From the cell containing the given text, extract its center point as [X, Y] coordinate. 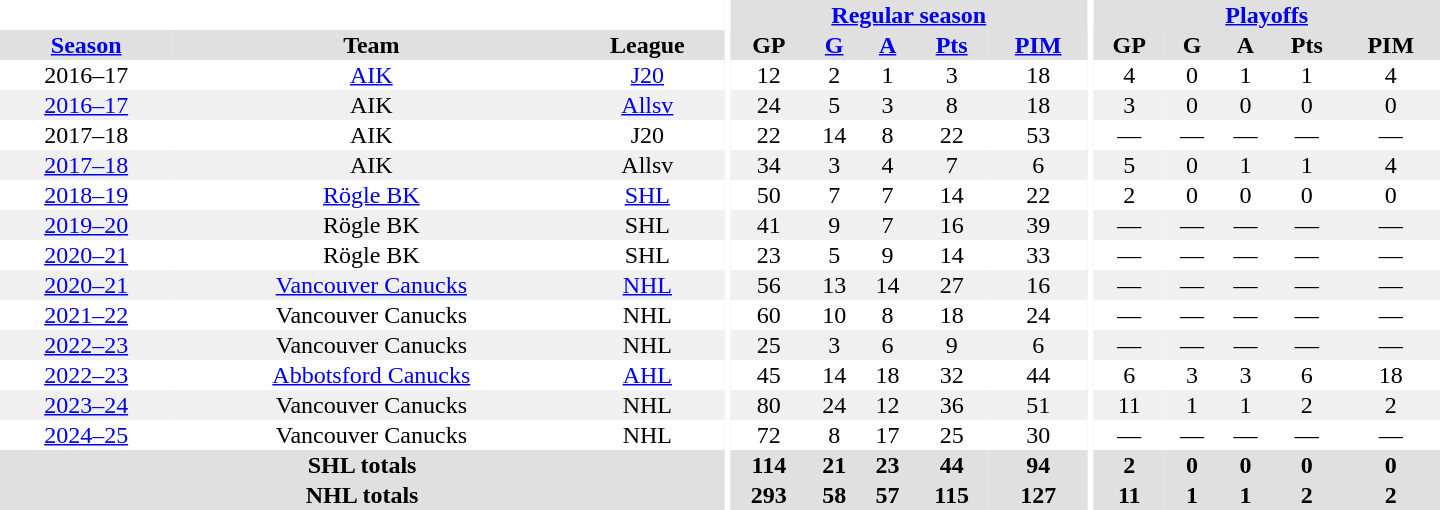
50 [768, 195]
10 [834, 315]
60 [768, 315]
32 [952, 375]
2018–19 [86, 195]
2019–20 [86, 225]
293 [768, 495]
17 [888, 435]
21 [834, 465]
AHL [647, 375]
58 [834, 495]
94 [1038, 465]
72 [768, 435]
Abbotsford Canucks [371, 375]
NHL totals [362, 495]
45 [768, 375]
2023–24 [86, 405]
51 [1038, 405]
27 [952, 285]
34 [768, 165]
127 [1038, 495]
80 [768, 405]
League [647, 45]
Team [371, 45]
41 [768, 225]
57 [888, 495]
2024–25 [86, 435]
13 [834, 285]
53 [1038, 135]
Season [86, 45]
56 [768, 285]
114 [768, 465]
30 [1038, 435]
33 [1038, 255]
Playoffs [1266, 15]
115 [952, 495]
SHL totals [362, 465]
36 [952, 405]
Regular season [908, 15]
2021–22 [86, 315]
39 [1038, 225]
